Scan for the cell matching the given text and deliver its (X, Y) coordinate at center. 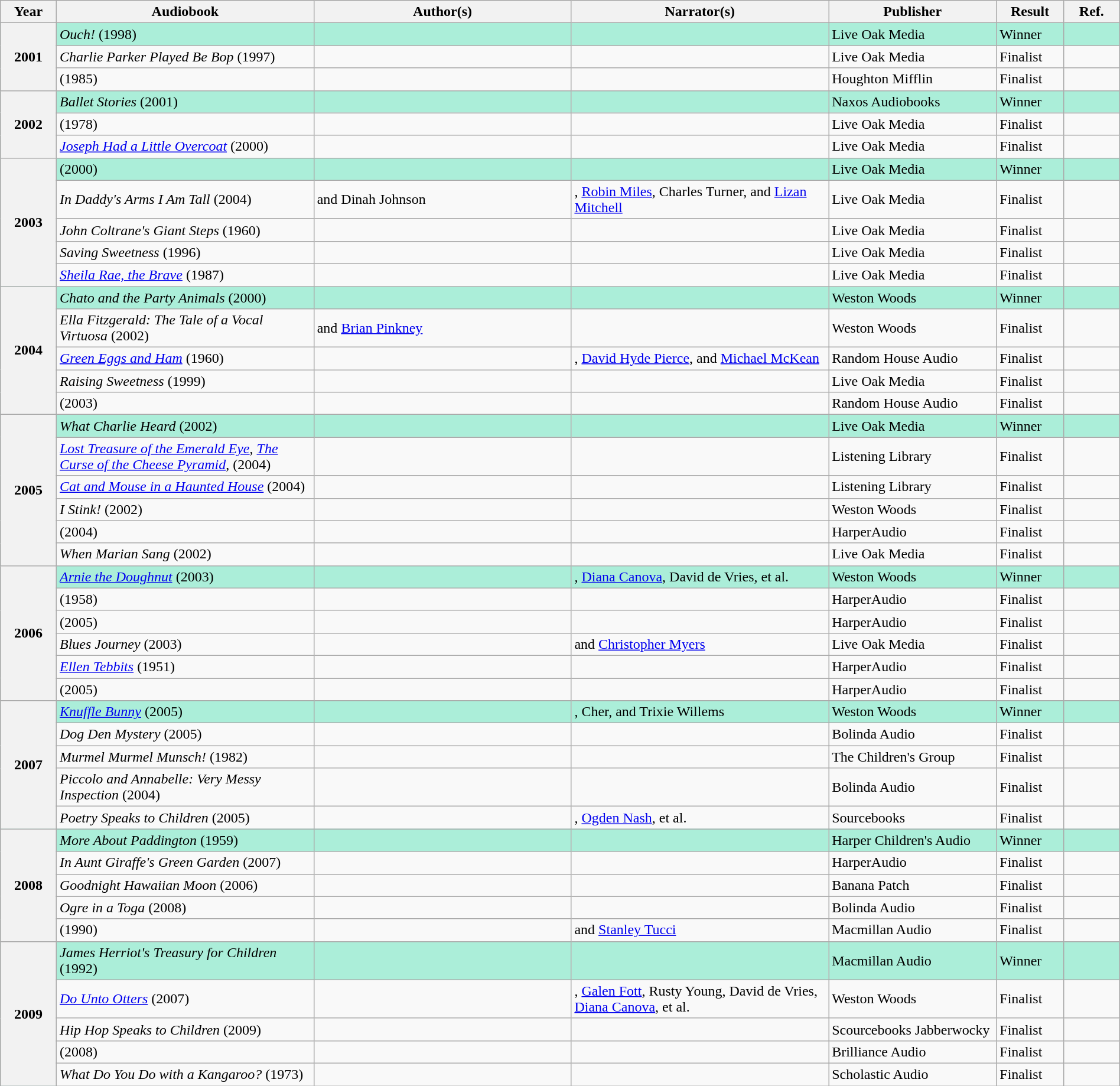
2002 (28, 124)
Audiobook (185, 12)
Green Eggs and Ham (1960) (185, 359)
Ogre in a Toga (2008) (185, 908)
Piccolo and Annabelle: Very Messy Inspection (2004) (185, 787)
Sheila Rae, the Brave (1987) (185, 275)
Hip Hop Speaks to Children (2009) (185, 1029)
(1958) (185, 599)
2007 (28, 765)
2008 (28, 885)
Sourcebooks (913, 818)
, David Hyde Pierce, and Michael McKean (700, 359)
2003 (28, 222)
Harper Children's Audio (913, 840)
More About Paddington (1959) (185, 840)
Knuffle Bunny (2005) (185, 712)
James Herriot's Treasury for Children (1992) (185, 961)
Charlie Parker Played Be Bop (1997) (185, 57)
In Aunt Giraffe's Green Garden (2007) (185, 863)
2004 (28, 350)
, Robin Miles, Charles Turner, and Lizan Mitchell (700, 200)
(1985) (185, 79)
Houghton Mifflin (913, 79)
(2004) (185, 532)
and Christopher Myers (700, 644)
, Diana Canova, David de Vries, et al. (700, 577)
Banana Patch (913, 885)
Poetry Speaks to Children (2005) (185, 818)
and Dinah Johnson (442, 200)
Raising Sweetness (1999) (185, 381)
, Cher, and Trixie Willems (700, 712)
I Stink! (2002) (185, 509)
2006 (28, 633)
What Charlie Heard (2002) (185, 426)
Joseph Had a Little Overcoat (2000) (185, 147)
John Coltrane's Giant Steps (1960) (185, 230)
Chato and the Party Animals (2000) (185, 297)
Narrator(s) (700, 12)
Ref. (1092, 12)
Arnie the Doughnut (2003) (185, 577)
Year (28, 12)
Author(s) (442, 12)
Scourcebooks Jabberwocky (913, 1029)
Do Unto Otters (2007) (185, 999)
Dog Den Mystery (2005) (185, 734)
What Do You Do with a Kangaroo? (1973) (185, 1074)
Scholastic Audio (913, 1074)
2009 (28, 1013)
Publisher (913, 12)
(2000) (185, 169)
Blues Journey (2003) (185, 644)
In Daddy's Arms I Am Tall (2004) (185, 200)
Brilliance Audio (913, 1052)
When Marian Sang (2002) (185, 554)
Saving Sweetness (1996) (185, 252)
2005 (28, 490)
Lost Treasure of the Emerald Eye, The Curse of the Cheese Pyramid, (2004) (185, 456)
(2008) (185, 1052)
Ella Fitzgerald: The Tale of a Vocal Virtuosa (2002) (185, 329)
and Stanley Tucci (700, 930)
Naxos Audiobooks (913, 102)
(2003) (185, 404)
and Brian Pinkney (442, 329)
(1978) (185, 124)
Result (1030, 12)
, Ogden Nash, et al. (700, 818)
Ballet Stories (2001) (185, 102)
Cat and Mouse in a Haunted House (2004) (185, 487)
The Children's Group (913, 757)
, Galen Fott, Rusty Young, David de Vries, Diana Canova, et al. (700, 999)
Goodnight Hawaiian Moon (2006) (185, 885)
2001 (28, 57)
Murmel Murmel Munsch! (1982) (185, 757)
Ellen Tebbits (1951) (185, 666)
(1990) (185, 930)
Ouch! (1998) (185, 34)
